Extract the (x, y) coordinate from the center of the cell holding the provided text.  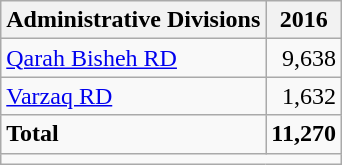
Varzaq RD (134, 96)
2016 (304, 20)
Administrative Divisions (134, 20)
1,632 (304, 96)
9,638 (304, 58)
Total (134, 134)
Qarah Bisheh RD (134, 58)
11,270 (304, 134)
